Locate the cell with the specified text and output its [X, Y] center coordinate. 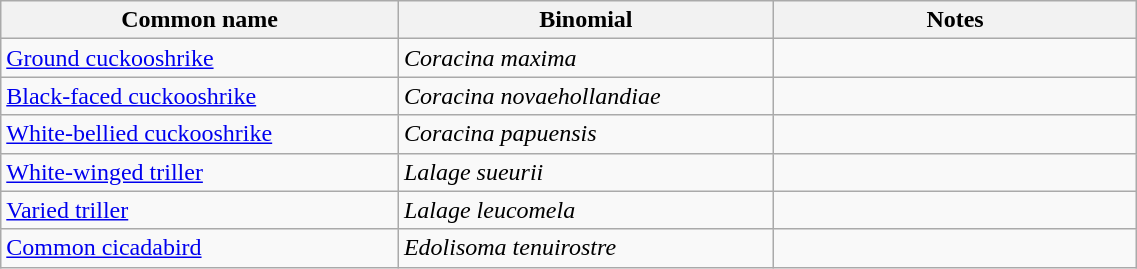
White-bellied cuckooshrike [200, 134]
Coracina novaehollandiae [586, 96]
Lalage sueurii [586, 172]
Coracina maxima [586, 58]
Lalage leucomela [586, 210]
Ground cuckooshrike [200, 58]
Notes [955, 20]
Binomial [586, 20]
Common name [200, 20]
Black-faced cuckooshrike [200, 96]
Edolisoma tenuirostre [586, 248]
Common cicadabird [200, 248]
Varied triller [200, 210]
Coracina papuensis [586, 134]
White-winged triller [200, 172]
